Detect which cell encompasses the target text, then output its [X, Y] center coordinate. 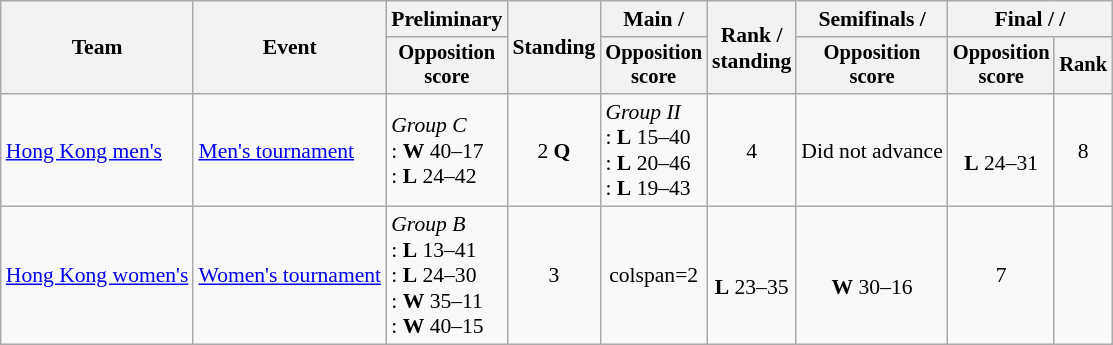
Hong Kong men's [98, 150]
W 30–16 [872, 276]
colspan=2 [654, 276]
Main / [654, 19]
Women's tournament [290, 276]
Standing [554, 48]
8 [1083, 150]
L 23–35 [752, 276]
Preliminary [446, 19]
3 [554, 276]
Did not advance [872, 150]
Rank / standing [752, 48]
Rank [1083, 66]
Men's tournament [290, 150]
2 Q [554, 150]
Final / / [1030, 19]
Semifinals / [872, 19]
Hong Kong women's [98, 276]
L 24–31 [1002, 150]
Team [98, 48]
4 [752, 150]
Event [290, 48]
Group C: W 40–17: L 24–42 [446, 150]
Group B: L 13–41: L 24–30: W 35–11: W 40–15 [446, 276]
Group II: L 15–40: L 20–46: L 19–43 [654, 150]
7 [1002, 276]
